Extract the (x, y) coordinate from the center of the cell holding the provided text.  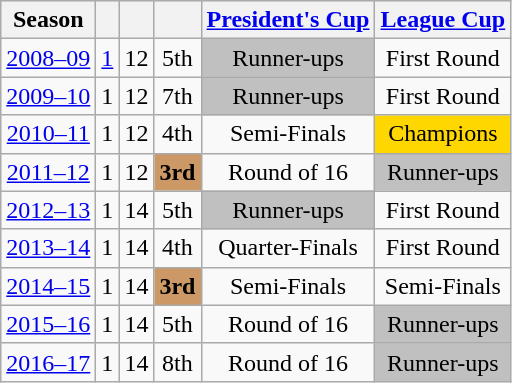
7th (178, 96)
2009–10 (48, 96)
2010–11 (48, 134)
2012–13 (48, 210)
League Cup (443, 20)
2011–12 (48, 172)
Quarter-Finals (288, 248)
2008–09 (48, 58)
Season (48, 20)
President's Cup (288, 20)
Champions (443, 134)
2016–17 (48, 362)
8th (178, 362)
2014–15 (48, 286)
2013–14 (48, 248)
2015–16 (48, 324)
